Capture the cell that displays the provided text and extract its (x, y) central coordinate. 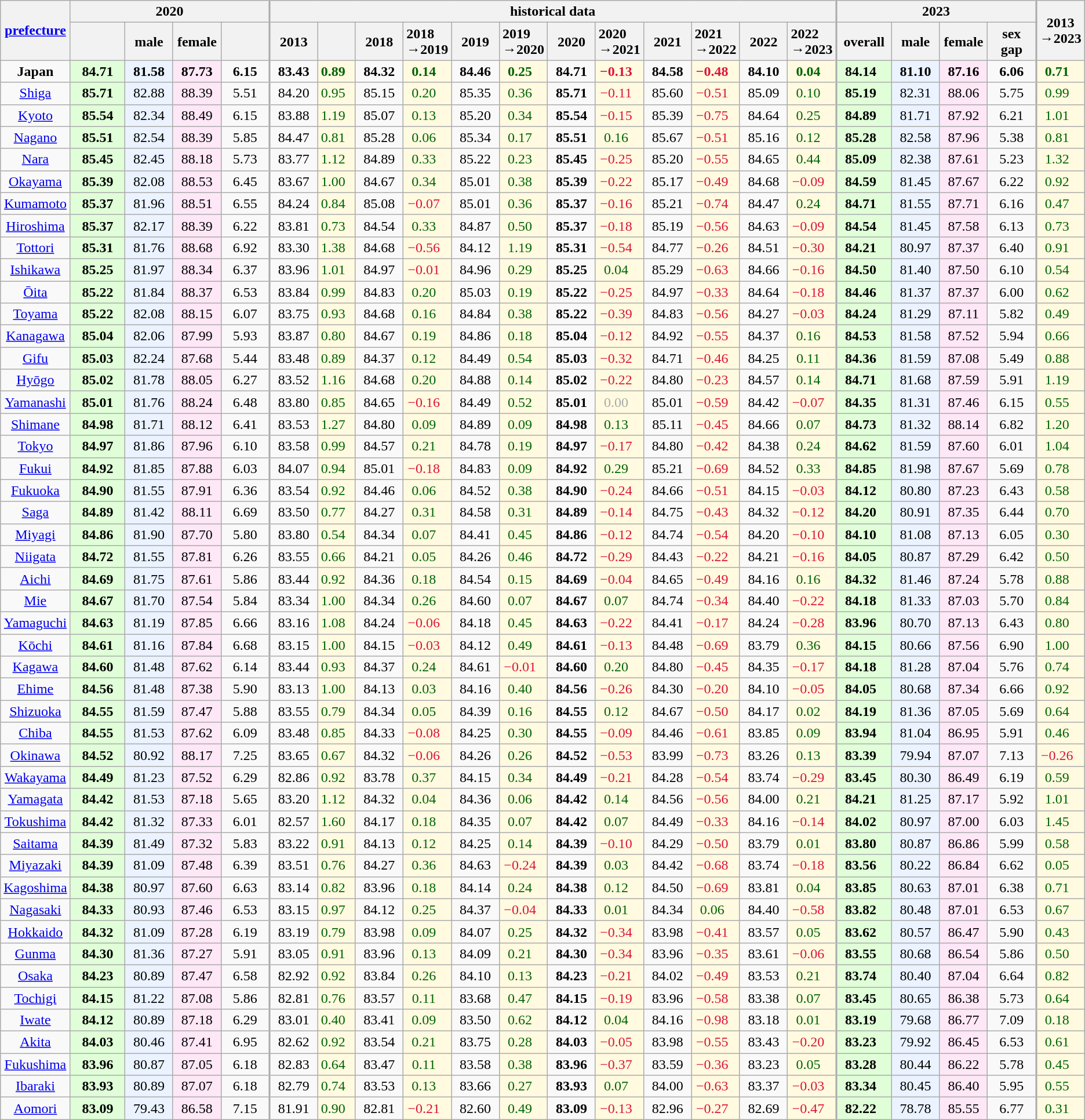
83.41 (379, 1020)
81.86 (150, 446)
−0.27 (715, 1108)
Okayama (35, 181)
87.59 (963, 380)
1.32 (1060, 159)
Kagoshima (35, 888)
87.92 (963, 115)
80.93 (150, 910)
−0.36 (715, 1064)
overall (864, 42)
0.97 (336, 910)
87.41 (197, 1042)
87.56 (963, 645)
5.88 (245, 711)
82.58 (916, 137)
−0.75 (715, 115)
−0.28 (812, 623)
83.94 (864, 733)
88.15 (197, 314)
83.39 (864, 755)
6.37 (245, 270)
prefecture (35, 30)
81.08 (916, 534)
−0.08 (428, 733)
78.78 (916, 1108)
0.59 (1060, 777)
Fukushima (35, 1064)
7.25 (245, 755)
82.22 (864, 1108)
−0.68 (715, 866)
85.17 (668, 181)
Wakayama (35, 777)
Tottori (35, 248)
86.38 (963, 998)
87.23 (963, 490)
5.99 (1012, 843)
Akita (35, 1042)
Hiroshima (35, 226)
86.49 (963, 777)
85.34 (475, 137)
80.57 (916, 932)
87.27 (197, 954)
6.38 (1012, 888)
6.63 (245, 888)
1.38 (336, 248)
82.88 (150, 93)
82.86 (293, 777)
81.70 (150, 601)
6.90 (1012, 645)
0.95 (336, 93)
1.16 (336, 380)
2013→2023 (1060, 30)
81.28 (916, 667)
88.53 (197, 181)
81.98 (916, 468)
87.88 (197, 468)
5.95 (1012, 1086)
81.37 (916, 292)
Kyoto (35, 115)
5.93 (245, 336)
80.22 (916, 866)
82.62 (293, 1042)
2022→2023 (812, 42)
88.24 (197, 402)
82.83 (293, 1064)
82.17 (150, 226)
Mie (35, 601)
81.19 (150, 623)
Miyazaki (35, 866)
5.83 (245, 843)
86.86 (963, 843)
5.80 (245, 534)
Okinawa (35, 755)
2021 (668, 42)
84.88 (475, 380)
84.84 (475, 314)
81.78 (150, 380)
80.30 (916, 777)
82.31 (916, 93)
0.37 (428, 777)
Nara (35, 159)
81.90 (150, 534)
−0.41 (715, 932)
6.39 (245, 866)
79.68 (916, 1020)
0.00 (619, 402)
Nagano (35, 137)
5.70 (1012, 601)
80.91 (916, 512)
0.27 (523, 1086)
1.60 (336, 821)
83.67 (293, 181)
Kōchi (35, 645)
84.87 (475, 226)
−0.37 (619, 1064)
0.61 (1060, 1042)
82.24 (150, 358)
−0.32 (619, 358)
87.24 (963, 579)
0.44 (812, 159)
87.99 (197, 336)
87.68 (197, 358)
83.28 (864, 1064)
84.53 (864, 336)
83.51 (293, 866)
83.68 (475, 998)
81.25 (916, 799)
Tokyo (35, 446)
6.42 (1012, 557)
Ibaraki (35, 1086)
6.92 (245, 248)
86.77 (963, 1020)
82.38 (916, 159)
87.35 (963, 512)
2019 (475, 42)
81.23 (150, 777)
87.84 (197, 645)
6.16 (1012, 203)
5.75 (1012, 93)
83.65 (293, 755)
6.58 (245, 976)
83.20 (293, 799)
81.68 (916, 380)
Saga (35, 512)
6.45 (245, 181)
Osaka (35, 976)
Gifu (35, 358)
5.44 (245, 358)
Tochigi (35, 998)
81.31 (916, 402)
83.56 (864, 866)
80.80 (916, 490)
81.04 (916, 733)
Shimane (35, 424)
sex gap (1012, 42)
85.60 (668, 93)
87.34 (963, 689)
Chiba (35, 733)
−0.39 (619, 314)
5.38 (1012, 137)
81.85 (150, 468)
6.06 (1012, 71)
6.09 (245, 733)
83.99 (668, 755)
5.49 (1012, 358)
83.30 (293, 248)
84.48 (668, 645)
Iwate (35, 1020)
81.33 (916, 601)
82.69 (764, 1108)
Aomori (35, 1108)
Niigata (35, 557)
5.85 (245, 137)
6.07 (245, 314)
Toyama (35, 314)
−0.23 (715, 380)
Saitama (35, 843)
6.82 (1012, 424)
6.13 (1012, 226)
86.45 (963, 1042)
6.36 (245, 490)
82.60 (475, 1108)
87.71 (963, 203)
2018 (379, 42)
6.05 (1012, 534)
0.90 (336, 1108)
79.94 (916, 755)
86.95 (963, 733)
80.92 (150, 755)
6.95 (245, 1042)
84.85 (864, 468)
−0.42 (715, 446)
83.22 (293, 843)
Yamaguchi (35, 623)
88.51 (197, 203)
Shizuoka (35, 711)
88.06 (963, 93)
Yamanashi (35, 402)
−0.35 (715, 954)
−0.59 (715, 402)
88.18 (197, 159)
81.10 (916, 71)
Gunma (35, 954)
87.38 (197, 689)
Kumamoto (35, 203)
86.22 (963, 1064)
83.82 (864, 910)
79.43 (150, 1108)
85.29 (668, 270)
5.94 (1012, 336)
85.16 (764, 137)
0.70 (1060, 512)
83.52 (293, 380)
0.23 (523, 159)
Kagawa (35, 667)
−0.98 (715, 1020)
85.67 (668, 137)
83.88 (293, 115)
Aichi (35, 579)
83.61 (764, 954)
6.27 (245, 380)
−0.30 (812, 248)
6.55 (245, 203)
6.40 (1012, 248)
81.16 (150, 645)
81.46 (916, 579)
1.27 (336, 424)
83.18 (764, 1020)
1.08 (336, 623)
83.77 (293, 159)
81.97 (150, 270)
6.44 (1012, 512)
88.37 (197, 292)
84.51 (764, 248)
Ehime (35, 689)
83.05 (293, 954)
5.23 (1012, 159)
Hyōgo (35, 380)
7.15 (245, 1108)
Tokushima (35, 821)
−0.53 (619, 755)
5.92 (1012, 799)
88.17 (197, 755)
−0.46 (715, 358)
2018→2019 (428, 42)
2021→2022 (715, 42)
6.14 (245, 667)
−0.61 (715, 733)
80.63 (916, 888)
87.03 (963, 601)
0.43 (1060, 932)
Fukui (35, 468)
6.68 (245, 645)
Fukuoka (35, 490)
6.48 (245, 402)
87.29 (963, 557)
88.14 (963, 424)
88.49 (197, 115)
79.92 (916, 1042)
1.45 (1060, 821)
85.11 (668, 424)
−0.74 (715, 203)
83.59 (668, 1064)
82.57 (293, 821)
84.73 (864, 424)
83.38 (764, 998)
88.05 (197, 380)
88.12 (197, 424)
0.10 (812, 93)
86.54 (963, 954)
84.29 (668, 843)
0.15 (523, 579)
80.45 (916, 1086)
5.76 (1012, 667)
−0.15 (619, 115)
81.40 (916, 270)
84.59 (864, 181)
6.62 (1012, 866)
6.21 (1012, 115)
88.68 (197, 248)
83.01 (293, 1020)
0.02 (812, 711)
84.62 (864, 446)
88.34 (197, 270)
80.65 (916, 998)
6.26 (245, 557)
80.66 (916, 645)
Yamagata (35, 799)
83.47 (379, 1064)
87.54 (197, 601)
Ishikawa (35, 270)
Miyagi (35, 534)
87.48 (197, 866)
2020→2021 (619, 42)
84.78 (475, 446)
Shiga (35, 93)
83.87 (293, 336)
87.85 (197, 623)
81.42 (150, 512)
81.29 (916, 314)
82.34 (150, 115)
83.26 (764, 755)
87.11 (963, 314)
86.47 (963, 932)
1.20 (1060, 424)
5.84 (245, 601)
−0.73 (715, 755)
80.40 (916, 976)
5.65 (245, 799)
81.49 (150, 843)
82.06 (150, 336)
87.17 (963, 799)
83.13 (293, 689)
−0.43 (715, 512)
82.96 (668, 1108)
81.91 (293, 1108)
84.09 (475, 954)
87.28 (197, 932)
−0.19 (619, 998)
81.96 (150, 203)
87.16 (963, 71)
6.69 (245, 512)
87.33 (197, 821)
85.35 (475, 93)
86.58 (197, 1108)
0.77 (336, 512)
82.45 (150, 159)
82.79 (293, 1086)
5.82 (1012, 314)
−0.47 (812, 1108)
Japan (35, 71)
7.13 (1012, 755)
87.58 (963, 226)
83.37 (764, 1086)
6.41 (245, 424)
87.70 (197, 534)
87.81 (197, 557)
81.84 (150, 292)
83.16 (293, 623)
historical data (553, 12)
0.28 (523, 1042)
84.96 (475, 270)
80.48 (916, 910)
Kanagawa (35, 336)
86.84 (963, 866)
0.78 (1060, 468)
6.00 (1012, 292)
83.66 (475, 1086)
87.73 (197, 71)
80.70 (916, 623)
84.75 (668, 512)
84.28 (668, 777)
87.50 (963, 270)
87.00 (963, 821)
0.17 (523, 137)
84.19 (864, 711)
2022 (764, 42)
87.91 (197, 490)
84.77 (668, 248)
0.94 (336, 468)
80.46 (150, 1042)
83.14 (293, 888)
0.52 (523, 402)
6.64 (1012, 976)
5.51 (245, 93)
86.40 (963, 1086)
82.92 (293, 976)
2013 (293, 42)
85.07 (379, 115)
Ōita (35, 292)
2019→2020 (523, 42)
87.32 (197, 843)
85.55 (963, 1108)
2023 (937, 12)
−0.11 (619, 93)
88.11 (197, 512)
6.77 (1012, 1108)
85.08 (379, 203)
−0.48 (715, 71)
81.22 (150, 998)
81.75 (150, 579)
85.15 (379, 93)
Hokkaido (35, 932)
83.78 (379, 777)
82.54 (150, 137)
83.62 (864, 932)
7.09 (1012, 1020)
1.04 (1060, 446)
80.44 (916, 1064)
84.43 (668, 557)
Nagasaki (35, 910)
